Extract the (x, y) coordinate from the center of the cell holding the provided text.  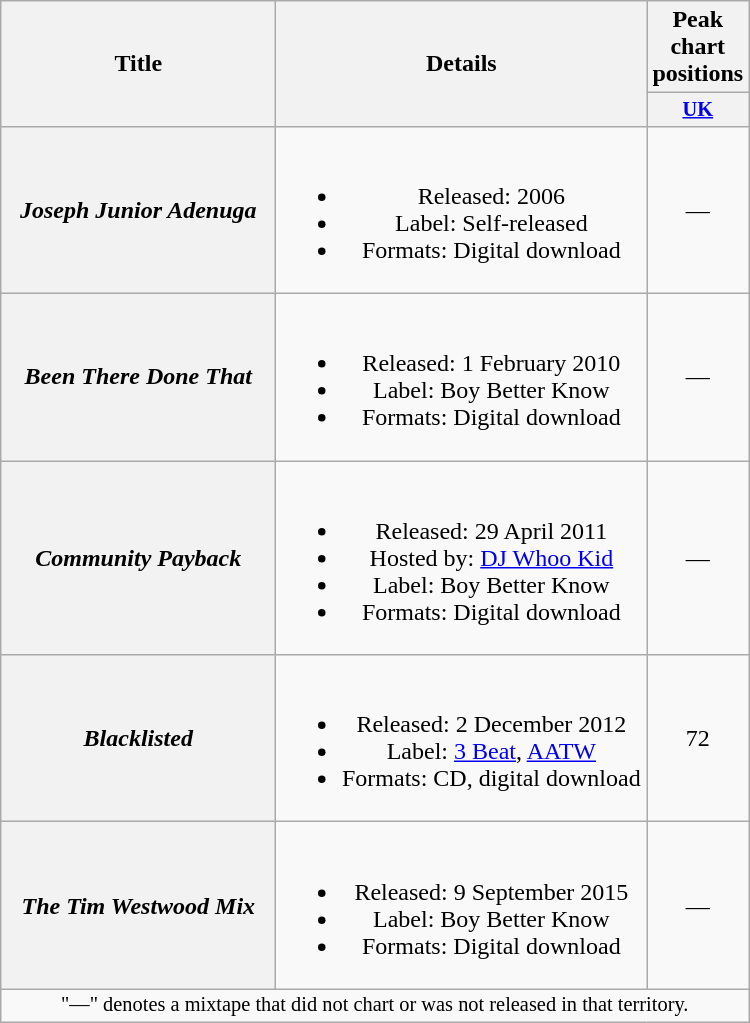
Released: 29 April 2011Hosted by: DJ Whoo KidLabel: Boy Better KnowFormats: Digital download (462, 558)
Released: 2006Label: Self-releasedFormats: Digital download (462, 210)
Blacklisted (138, 738)
Released: 9 September 2015Label: Boy Better KnowFormats: Digital download (462, 906)
UK (698, 110)
Joseph Junior Adenuga (138, 210)
72 (698, 738)
Released: 1 February 2010Label: Boy Better KnowFormats: Digital download (462, 378)
The Tim Westwood Mix (138, 906)
Title (138, 64)
"—" denotes a mixtape that did not chart or was not released in that territory. (375, 1006)
Released: 2 December 2012Label: 3 Beat, AATWFormats: CD, digital download (462, 738)
Peak chart positions (698, 47)
Community Payback (138, 558)
Details (462, 64)
Been There Done That (138, 378)
